For the text-containing cell, return its midpoint in [x, y] coordinate format. 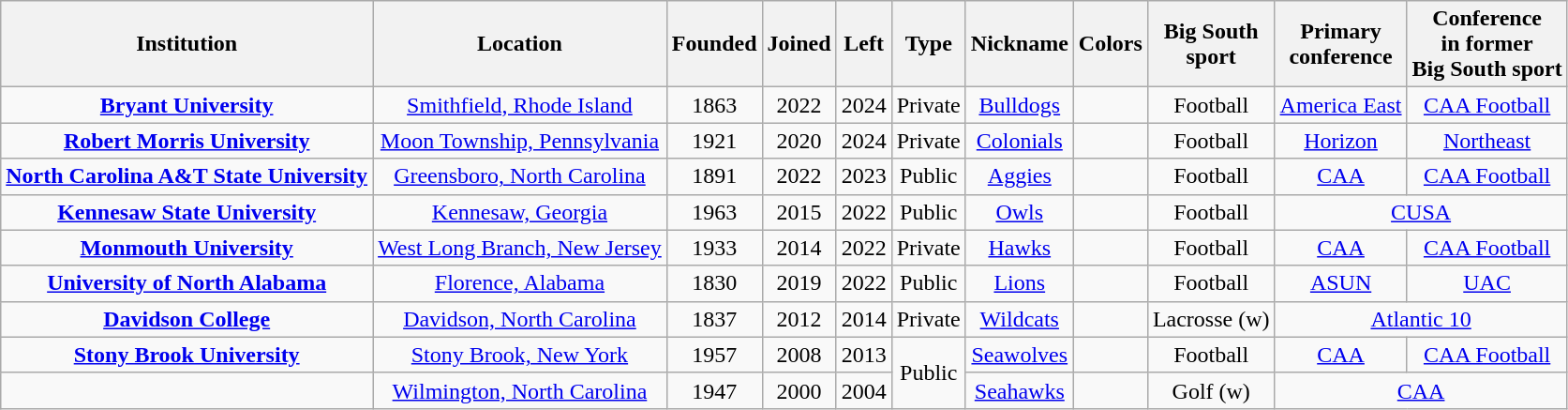
Davidson, North Carolina [520, 319]
Lacrosse (w) [1211, 319]
2023 [864, 176]
Institution [187, 44]
Robert Morris University [187, 141]
1957 [714, 355]
2020 [799, 141]
Founded [714, 44]
Stony Brook, New York [520, 355]
Seawolves [1020, 355]
Florence, Alabama [520, 283]
Moon Township, Pennsylvania [520, 141]
Horizon [1340, 141]
Colors [1110, 44]
Joined [799, 44]
Left [864, 44]
Colonials [1020, 141]
Kennesaw State University [187, 212]
Bryant University [187, 105]
1891 [714, 176]
North Carolina A&T State University [187, 176]
Golf (w) [1211, 390]
Type [928, 44]
CUSA [1421, 212]
Seahawks [1020, 390]
Nickname [1020, 44]
West Long Branch, New Jersey [520, 248]
Owls [1020, 212]
America East [1340, 105]
Primaryconference [1340, 44]
Big Southsport [1211, 44]
Monmouth University [187, 248]
Greensboro, North Carolina [520, 176]
Northeast [1486, 141]
2004 [864, 390]
2008 [799, 355]
2019 [799, 283]
Aggies [1020, 176]
1947 [714, 390]
Smithfield, Rhode Island [520, 105]
ASUN [1340, 283]
1837 [714, 319]
2000 [799, 390]
2012 [799, 319]
Davidson College [187, 319]
Conferencein formerBig South sport [1486, 44]
Atlantic 10 [1421, 319]
Lions [1020, 283]
1921 [714, 141]
2013 [864, 355]
2015 [799, 212]
Kennesaw, Georgia [520, 212]
Hawks [1020, 248]
1933 [714, 248]
1863 [714, 105]
1830 [714, 283]
Stony Brook University [187, 355]
Wildcats [1020, 319]
UAC [1486, 283]
University of North Alabama [187, 283]
Bulldogs [1020, 105]
Location [520, 44]
Wilmington, North Carolina [520, 390]
1963 [714, 212]
